Provide the [X, Y] coordinate of the cell's center where the given text is located.  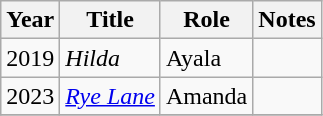
Ayala [206, 58]
Amanda [206, 96]
Role [206, 20]
2019 [30, 58]
Hilda [110, 58]
Rye Lane [110, 96]
Notes [287, 20]
2023 [30, 96]
Year [30, 20]
Title [110, 20]
